Search for the cell housing the specified text and yield its [X, Y] center coordinate. 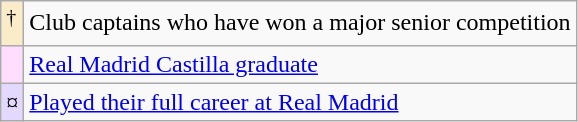
Club captains who have won a major senior competition [300, 24]
† [12, 24]
Played their full career at Real Madrid [300, 102]
Real Madrid Castilla graduate [300, 64]
¤ [12, 102]
